Search for the cell housing the specified text and yield its (X, Y) center coordinate. 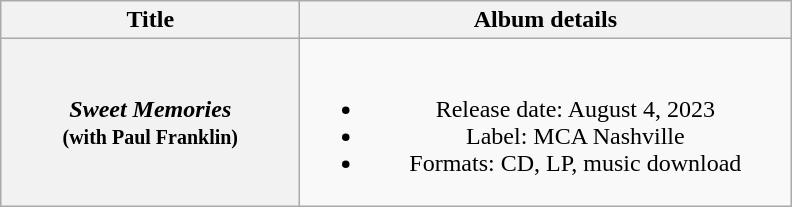
Title (150, 20)
Sweet Memories(with Paul Franklin) (150, 122)
Release date: August 4, 2023Label: MCA NashvilleFormats: CD, LP, music download (546, 122)
Album details (546, 20)
